Pinpoint the cell where the given text exists, returning its (x, y) midpoint coordinate. 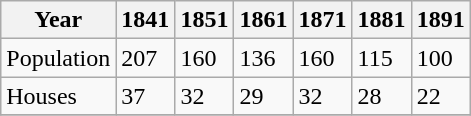
28 (382, 96)
29 (264, 96)
Houses (58, 96)
1841 (146, 20)
115 (382, 58)
22 (440, 96)
1881 (382, 20)
Population (58, 58)
1891 (440, 20)
Year (58, 20)
37 (146, 96)
207 (146, 58)
136 (264, 58)
1851 (204, 20)
1861 (264, 20)
1871 (322, 20)
100 (440, 58)
